Provide the [X, Y] coordinate of the cell's center where the given text is located.  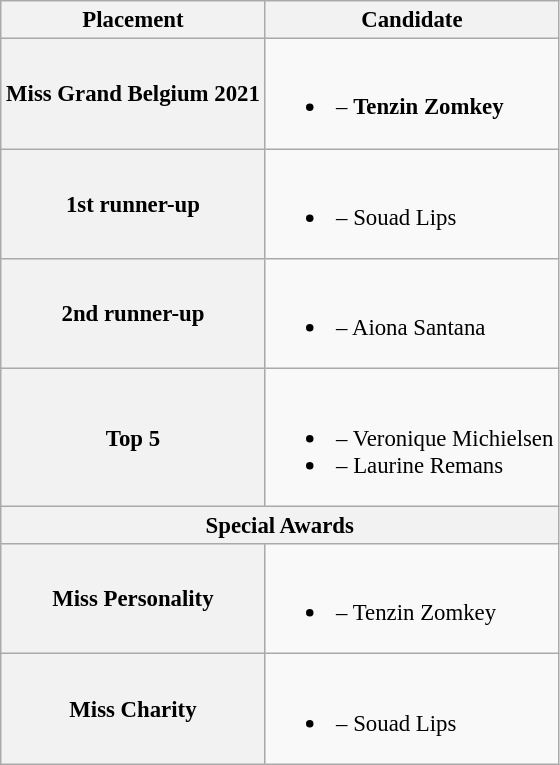
Placement [133, 20]
Special Awards [280, 525]
Candidate [412, 20]
Top 5 [133, 438]
– Aiona Santana [412, 314]
Miss Grand Belgium 2021 [133, 94]
1st runner-up [133, 204]
2nd runner-up [133, 314]
Miss Personality [133, 599]
Miss Charity [133, 709]
– Veronique Michielsen – Laurine Remans [412, 438]
